From the cell containing the given text, extract its center point as (x, y) coordinate. 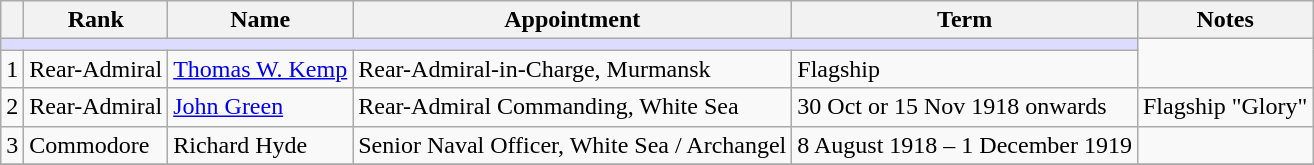
2 (12, 107)
Notes (1224, 20)
8 August 1918 – 1 December 1919 (965, 145)
Richard Hyde (260, 145)
3 (12, 145)
Thomas W. Kemp (260, 69)
Senior Naval Officer, White Sea / Archangel (572, 145)
30 Oct or 15 Nov 1918 onwards (965, 107)
Rank (96, 20)
Flagship "Glory" (1224, 107)
Commodore (96, 145)
Rear-Admiral Commanding, White Sea (572, 107)
Rear-Admiral-in-Charge, Murmansk (572, 69)
Term (965, 20)
Flagship (965, 69)
1 (12, 69)
John Green (260, 107)
Name (260, 20)
Appointment (572, 20)
